Capture the cell that displays the provided text and extract its (x, y) central coordinate. 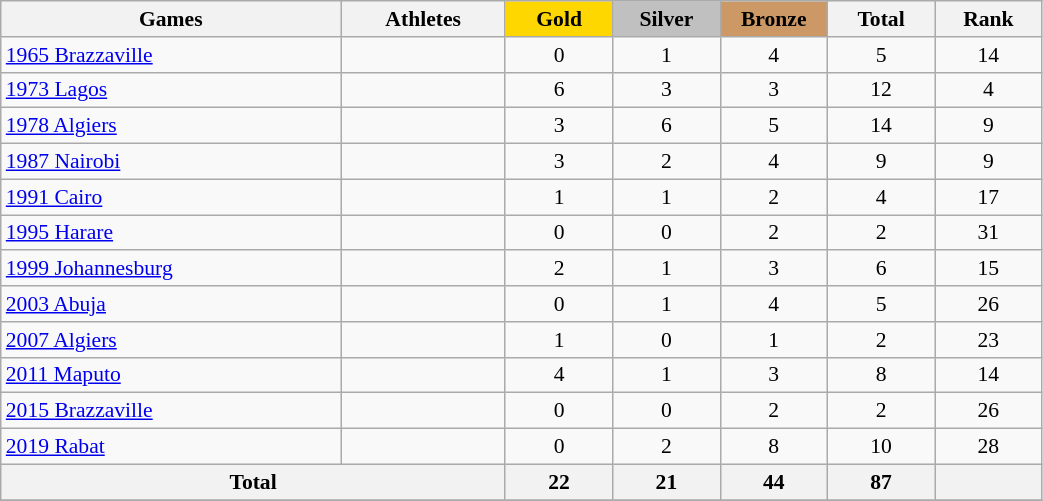
10 (880, 447)
22 (558, 482)
1995 Harare (171, 233)
28 (988, 447)
17 (988, 197)
12 (880, 90)
87 (880, 482)
Rank (988, 19)
1987 Nairobi (171, 162)
Athletes (424, 19)
1978 Algiers (171, 126)
Silver (666, 19)
Gold (558, 19)
2019 Rabat (171, 447)
1973 Lagos (171, 90)
2007 Algiers (171, 340)
1991 Cairo (171, 197)
Games (171, 19)
2003 Abuja (171, 304)
15 (988, 269)
1965 Brazzaville (171, 55)
31 (988, 233)
44 (774, 482)
1999 Johannesburg (171, 269)
2015 Brazzaville (171, 411)
23 (988, 340)
2011 Maputo (171, 375)
Bronze (774, 19)
21 (666, 482)
